Find where the given text appears and provide that cell's center as (x, y) coordinate. 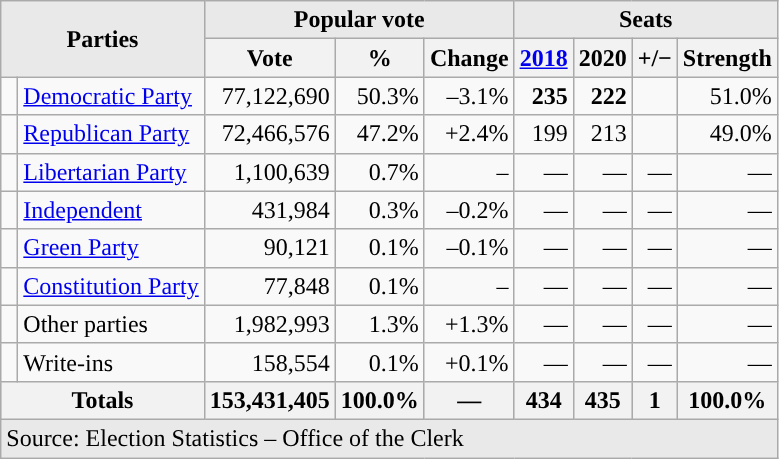
0.3% (380, 210)
+0.1% (469, 362)
Other parties (111, 324)
–0.2% (469, 210)
47.2% (380, 134)
1,100,639 (270, 172)
Source: Election Statistics – Office of the Clerk (390, 438)
222 (602, 96)
Seats (646, 20)
Parties (102, 39)
–3.1% (469, 96)
50.3% (380, 96)
–0.1% (469, 248)
434 (544, 400)
Write-ins (111, 362)
1,982,993 (270, 324)
199 (544, 134)
Green Party (111, 248)
Strength (727, 58)
Vote (270, 58)
49.0% (727, 134)
158,554 (270, 362)
+2.4% (469, 134)
2018 (544, 58)
Constitution Party (111, 286)
Libertarian Party (111, 172)
Popular vote (359, 20)
+1.3% (469, 324)
77,848 (270, 286)
1 (654, 400)
Republican Party (111, 134)
1.3% (380, 324)
435 (602, 400)
51.0% (727, 96)
431,984 (270, 210)
90,121 (270, 248)
Totals (102, 400)
0.7% (380, 172)
Independent (111, 210)
235 (544, 96)
72,466,576 (270, 134)
+/− (654, 58)
2020 (602, 58)
77,122,690 (270, 96)
Change (469, 58)
Democratic Party (111, 96)
213 (602, 134)
153,431,405 (270, 400)
% (380, 58)
